Return the (x, y) coordinate for the center point of the cell that contains the specified text.  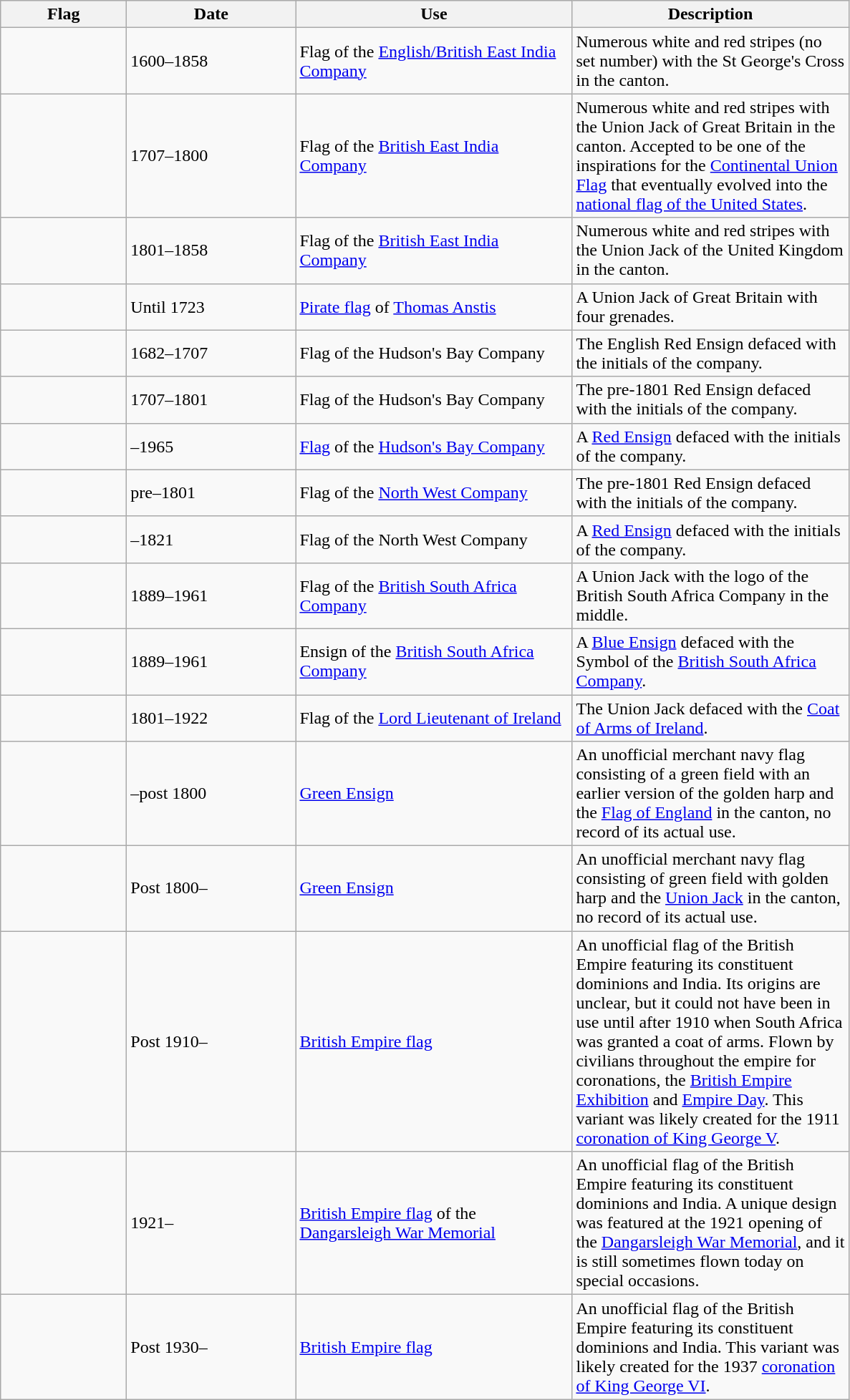
Until 1723 (211, 306)
Flag of the English/British East India Company (434, 61)
1801–1858 (211, 251)
Post 1930– (211, 1347)
An unofficial merchant navy flag consisting of green field with golden harp and the Union Jack in the canton, no record of its actual use. (710, 889)
–post 1800 (211, 794)
1682–1707 (211, 354)
Description (710, 14)
Flag (64, 14)
A Union Jack of Great Britain with four grenades. (710, 306)
Post 1910– (211, 1041)
Numerous white and red stripes with the Union Jack of the United Kingdom in the canton. (710, 251)
–1965 (211, 447)
British Empire flag of the Dangarsleigh War Memorial (434, 1223)
1600–1858 (211, 61)
–1821 (211, 540)
Flag of the British South Africa Company (434, 596)
Numerous white and red stripes (no set number) with the St George's Cross in the canton. (710, 61)
1707–1801 (211, 399)
Ensign of the British South Africa Company (434, 661)
Pirate flag of Thomas Anstis (434, 306)
Flag of the Lord Lieutenant of Ireland (434, 717)
Date (211, 14)
Post 1800– (211, 889)
Use (434, 14)
The Union Jack defaced with the Coat of Arms of Ireland. (710, 717)
1707–1800 (211, 156)
A Blue Ensign defaced with the Symbol of the British South Africa Company. (710, 661)
1921– (211, 1223)
The English Red Ensign defaced with the initials of the company. (710, 354)
pre–1801 (211, 492)
1801–1922 (211, 717)
A Union Jack with the logo of the British South Africa Company in the middle. (710, 596)
